Identify which cell holds the provided text, then report its [x, y] central coordinate. 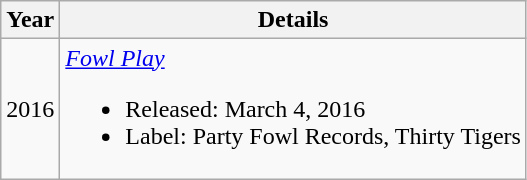
Details [294, 20]
Fowl PlayReleased: March 4, 2016Label: Party Fowl Records, Thirty Tigers [294, 109]
2016 [30, 109]
Year [30, 20]
